Detect which cell encompasses the target text, then output its [x, y] center coordinate. 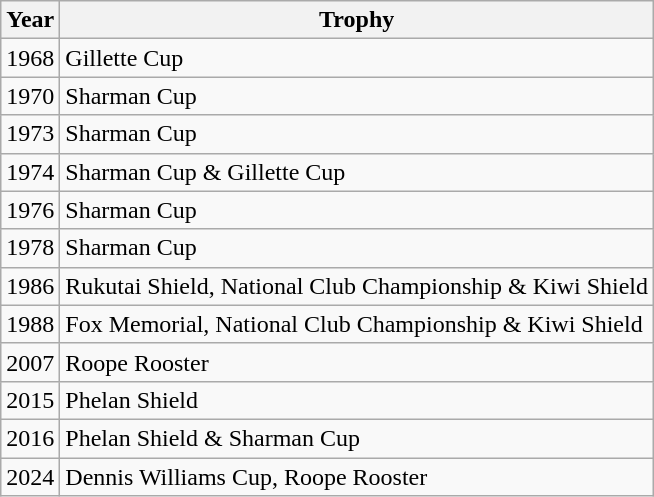
2016 [30, 438]
1970 [30, 96]
Fox Memorial, National Club Championship & Kiwi Shield [357, 324]
Dennis Williams Cup, Roope Rooster [357, 477]
Trophy [357, 20]
1988 [30, 324]
2007 [30, 362]
1986 [30, 286]
2015 [30, 400]
1973 [30, 134]
Phelan Shield [357, 400]
Gillette Cup [357, 58]
1968 [30, 58]
Phelan Shield & Sharman Cup [357, 438]
Sharman Cup & Gillette Cup [357, 172]
Roope Rooster [357, 362]
Year [30, 20]
2024 [30, 477]
1978 [30, 248]
1976 [30, 210]
Rukutai Shield, National Club Championship & Kiwi Shield [357, 286]
1974 [30, 172]
